Provide the [X, Y] coordinate of the cell's center where the given text is located.  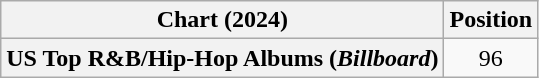
Position [491, 20]
96 [491, 58]
Chart (2024) [222, 20]
US Top R&B/Hip-Hop Albums (Billboard) [222, 58]
